Extract the [X, Y] coordinate from the center of the cell holding the provided text.  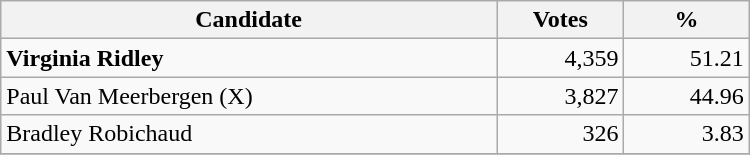
Bradley Robichaud [249, 134]
326 [560, 134]
Virginia Ridley [249, 58]
Votes [560, 20]
3,827 [560, 96]
44.96 [686, 96]
3.83 [686, 134]
51.21 [686, 58]
Paul Van Meerbergen (X) [249, 96]
4,359 [560, 58]
Candidate [249, 20]
% [686, 20]
